Locate the cell with the specified text and output its [X, Y] center coordinate. 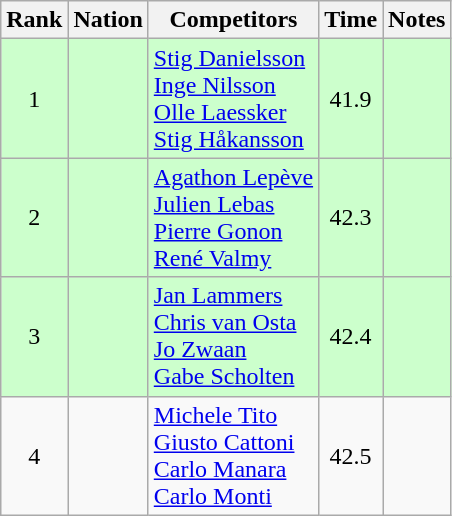
Michele TitoGiusto CattoniCarlo ManaraCarlo Monti [233, 456]
41.9 [351, 98]
Time [351, 20]
Nation [108, 20]
1 [34, 98]
42.4 [351, 336]
42.5 [351, 456]
42.3 [351, 218]
Agathon LepèveJulien LebasPierre GononRené Valmy [233, 218]
Stig DanielssonInge NilssonOlle LaesskerStig Håkansson [233, 98]
Notes [417, 20]
3 [34, 336]
4 [34, 456]
Jan LammersChris van OstaJo ZwaanGabe Scholten [233, 336]
2 [34, 218]
Rank [34, 20]
Competitors [233, 20]
